From the cell containing the given text, extract its center point as [x, y] coordinate. 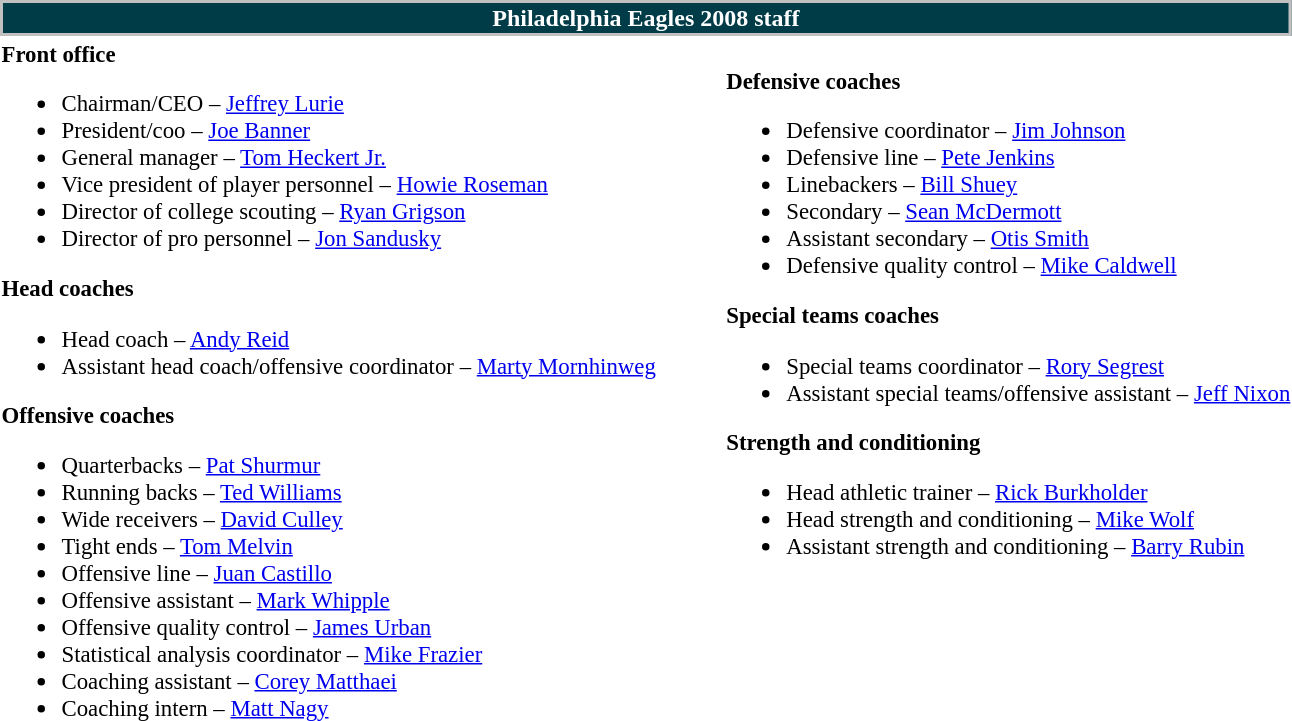
Philadelphia Eagles 2008 staff [646, 18]
